Search for the cell housing the specified text and yield its (X, Y) center coordinate. 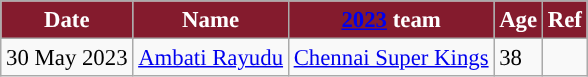
Chennai Super Kings (391, 58)
Ambati Rayudu (211, 58)
30 May 2023 (67, 58)
38 (518, 58)
Age (518, 20)
Ref (564, 20)
2023 team (391, 20)
Name (211, 20)
Date (67, 20)
